Extract the [X, Y] coordinate from the center of the cell holding the provided text.  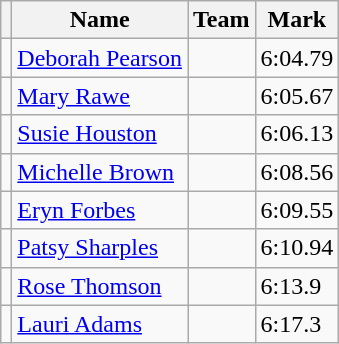
Mark [297, 20]
6:17.3 [297, 324]
6:10.94 [297, 248]
Michelle Brown [100, 172]
Patsy Sharples [100, 248]
Eryn Forbes [100, 210]
Rose Thomson [100, 286]
6:13.9 [297, 286]
6:05.67 [297, 96]
6:09.55 [297, 210]
Deborah Pearson [100, 58]
6:08.56 [297, 172]
6:04.79 [297, 58]
Susie Houston [100, 134]
Lauri Adams [100, 324]
Team [222, 20]
Name [100, 20]
Mary Rawe [100, 96]
6:06.13 [297, 134]
